Output the (x, y) coordinate of the center of the cell containing the given text.  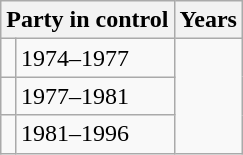
1974–1977 (94, 58)
1981–1996 (94, 134)
Party in control (88, 20)
Years (208, 20)
1977–1981 (94, 96)
